Determine the (X, Y) coordinate at the center of the cell enclosing the given text.  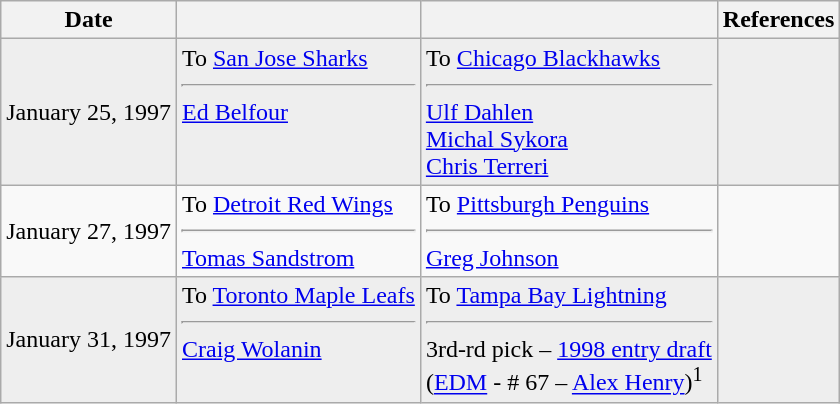
January 25, 1997 (89, 112)
To Chicago BlackhawksUlf DahlenMichal SykoraChris Terreri (568, 112)
Date (89, 20)
To Tampa Bay Lightning3rd-rd pick – 1998 entry draft(EDM - # 67 – Alex Henry)1 (568, 340)
To Toronto Maple LeafsCraig Wolanin (298, 340)
To Detroit Red WingsTomas Sandstrom (298, 231)
To Pittsburgh PenguinsGreg Johnson (568, 231)
To San Jose SharksEd Belfour (298, 112)
January 27, 1997 (89, 231)
References (778, 20)
January 31, 1997 (89, 340)
